Detect which cell encompasses the target text, then output its [X, Y] center coordinate. 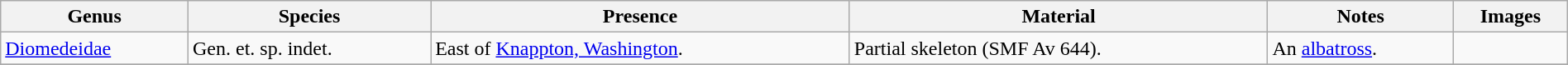
Genus [94, 17]
Presence [640, 17]
Partial skeleton (SMF Av 644). [1059, 48]
Gen. et. sp. indet. [309, 48]
Notes [1361, 17]
Diomedeidae [94, 48]
Material [1059, 17]
East of Knappton, Washington. [640, 48]
Images [1511, 17]
Species [309, 17]
An albatross. [1361, 48]
